Identify which cell holds the provided text, then report its [x, y] central coordinate. 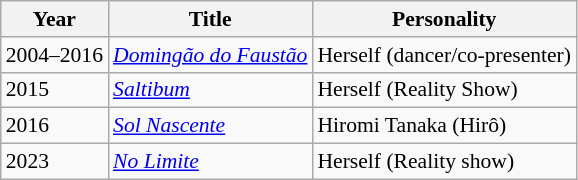
Herself (dancer/co-presenter) [444, 55]
Title [210, 19]
Herself (Reality show) [444, 162]
2015 [54, 90]
Herself (Reality Show) [444, 90]
Saltibum [210, 90]
Hiromi Tanaka (Hirô) [444, 126]
Year [54, 19]
Sol Nascente [210, 126]
No Limite [210, 162]
Personality [444, 19]
2023 [54, 162]
2016 [54, 126]
2004–2016 [54, 55]
Domingão do Faustão [210, 55]
